Find where the given text appears and provide that cell's center as (x, y) coordinate. 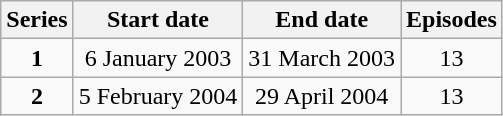
31 March 2003 (322, 58)
5 February 2004 (158, 96)
6 January 2003 (158, 58)
29 April 2004 (322, 96)
2 (37, 96)
Start date (158, 20)
Series (37, 20)
Episodes (452, 20)
End date (322, 20)
1 (37, 58)
